Determine the [x, y] coordinate at the center of the cell enclosing the given text.  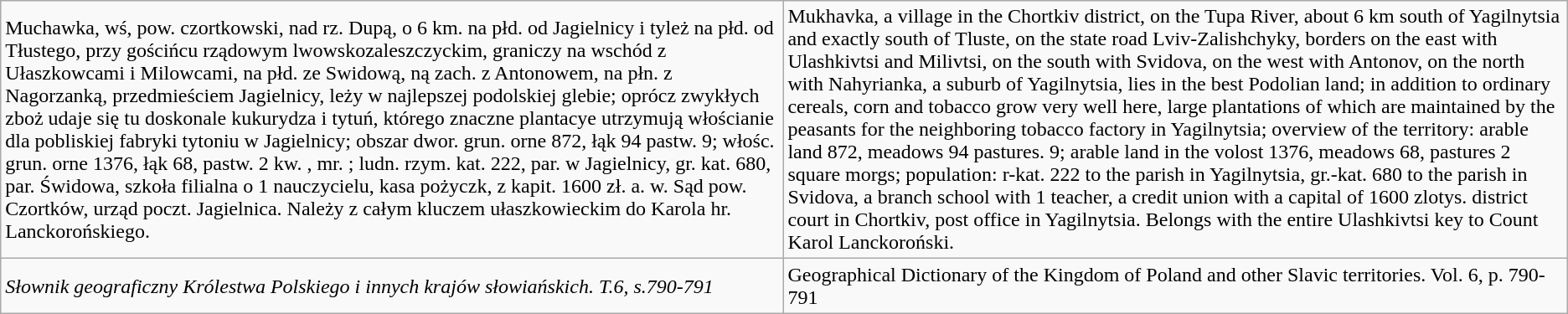
Geographical Dictionary of the Kingdom of Poland and other Slavic territories. Vol. 6, p. 790-791 [1175, 286]
Słownik geograficzny Królestwa Polskiego i innych krajów słowiańskich. T.6, s.790-791 [392, 286]
